Output the [X, Y] coordinate of the center of the cell containing the given text.  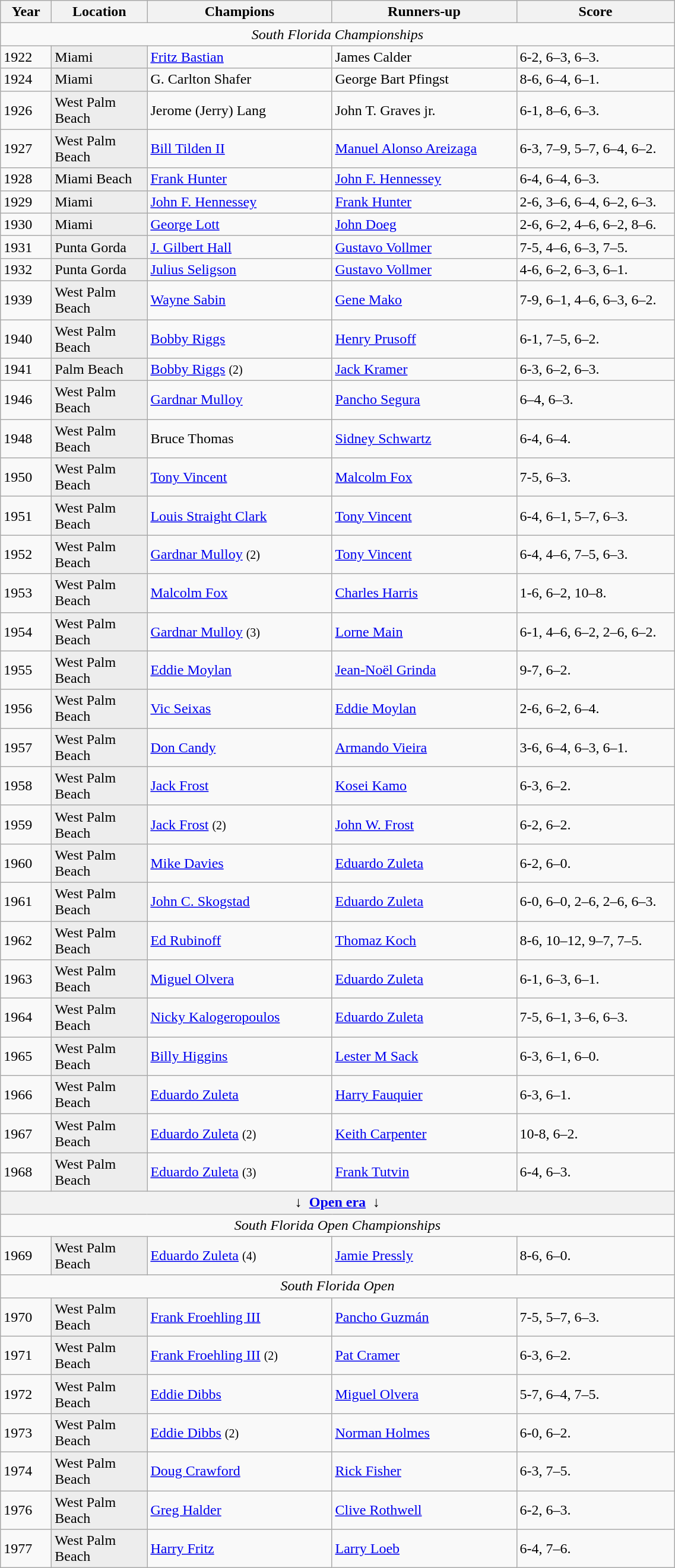
8-6, 6–4, 6–1. [595, 79]
1930 [26, 224]
George Lott [240, 224]
Ed Rubinoff [240, 940]
John Doeg [424, 224]
1952 [26, 554]
Billy Higgins [240, 1056]
Kosei Kamo [424, 785]
Jamie Pressly [424, 1255]
1974 [26, 1471]
1971 [26, 1355]
George Bart Pfingst [424, 79]
7-5, 6–3. [595, 477]
J. Gilbert Hall [240, 247]
Score [595, 12]
7-5, 4–6, 6–3, 7–5. [595, 247]
6-3, 6–1. [595, 1095]
1931 [26, 247]
1941 [26, 370]
1968 [26, 1172]
5-7, 6–4, 7–5. [595, 1394]
Norman Holmes [424, 1432]
1961 [26, 902]
Frank Froehling III (2) [240, 1355]
1972 [26, 1394]
Julius Seligson [240, 269]
1973 [26, 1432]
Wayne Sabin [240, 300]
Lester M Sack [424, 1056]
1964 [26, 1018]
Runners-up [424, 12]
Pancho Guzmán [424, 1317]
Don Candy [240, 748]
6-3, 6–2, 6–3. [595, 370]
Larry Loeb [424, 1548]
Palm Beach [100, 370]
1950 [26, 477]
6-1, 8–6, 6–3. [595, 110]
Miami Beach [100, 179]
7-5, 6–1, 3–6, 6–3. [595, 1018]
6-1, 7–5, 6–2. [595, 338]
Louis Straight Clark [240, 516]
1959 [26, 825]
1962 [26, 940]
Location [100, 12]
1963 [26, 979]
Bobby Riggs (2) [240, 370]
1956 [26, 708]
1970 [26, 1317]
1932 [26, 269]
6-1, 6–3, 6–1. [595, 979]
James Calder [424, 57]
Pat Cramer [424, 1355]
Jack Kramer [424, 370]
Eduardo Zuleta (3) [240, 1172]
Eddie Dibbs (2) [240, 1432]
John W. Frost [424, 825]
Eduardo Zuleta (2) [240, 1133]
8-6, 6–0. [595, 1255]
Eddie Dibbs [240, 1394]
Harry Fauquier [424, 1095]
6-4, 7–6. [595, 1548]
6-3, 6–1, 6–0. [595, 1056]
1965 [26, 1056]
1976 [26, 1509]
6–4, 6–3. [595, 400]
6-3, 7–5. [595, 1471]
Jack Frost (2) [240, 825]
Henry Prusoff [424, 338]
Clive Rothwell [424, 1509]
8-6, 10–12, 9–7, 7–5. [595, 940]
Thomaz Koch [424, 940]
South Florida Championships [337, 34]
4-6, 6–2, 6–3, 6–1. [595, 269]
2-6, 6–2, 4–6, 6–2, 8–6. [595, 224]
Manuel Alonso Areizaga [424, 148]
9-7, 6–2. [595, 670]
6-2, 6–3, 6–3. [595, 57]
Greg Halder [240, 1509]
Lorne Main [424, 631]
6-4, 6–3. [595, 1172]
6-1, 4–6, 6–2, 2–6, 6–2. [595, 631]
Jerome (Jerry) Lang [240, 110]
John C. Skogstad [240, 902]
1957 [26, 748]
Champions [240, 12]
Harry Fritz [240, 1548]
1960 [26, 863]
1948 [26, 439]
Fritz Bastian [240, 57]
Keith Carpenter [424, 1133]
1967 [26, 1133]
Mike Davies [240, 863]
6-4, 6–4. [595, 439]
1940 [26, 338]
1927 [26, 148]
2-6, 3–6, 6–4, 6–2, 6–3. [595, 202]
Rick Fisher [424, 1471]
6-0, 6–0, 2–6, 2–6, 6–3. [595, 902]
Charles Harris [424, 593]
Bobby Riggs [240, 338]
South Florida Open [337, 1286]
6-0, 6–2. [595, 1432]
1924 [26, 79]
1953 [26, 593]
6-3, 7–9, 5–7, 6–4, 6–2. [595, 148]
South Florida Open Championships [337, 1225]
6-4, 4–6, 7–5, 6–3. [595, 554]
1951 [26, 516]
Jack Frost [240, 785]
1922 [26, 57]
1929 [26, 202]
6-4, 6–1, 5–7, 6–3. [595, 516]
Frank Froehling III [240, 1317]
1955 [26, 670]
G. Carlton Shafer [240, 79]
Gene Mako [424, 300]
1-6, 6–2, 10–8. [595, 593]
7-9, 6–1, 4–6, 6–3, 6–2. [595, 300]
Jean-Noël Grinda [424, 670]
1958 [26, 785]
Gardnar Mulloy (2) [240, 554]
Frank Tutvin [424, 1172]
Gardnar Mulloy (3) [240, 631]
Sidney Schwartz [424, 439]
6-2, 6–0. [595, 863]
10-8, 6–2. [595, 1133]
Year [26, 12]
6-2, 6–3. [595, 1509]
6-2, 6–2. [595, 825]
Doug Crawford [240, 1471]
6-4, 6–4, 6–3. [595, 179]
1966 [26, 1095]
Vic Seixas [240, 708]
John T. Graves jr. [424, 110]
↓ Open era ↓ [337, 1203]
2-6, 6–2, 6–4. [595, 708]
Bruce Thomas [240, 439]
Armando Vieira [424, 748]
1939 [26, 300]
Pancho Segura [424, 400]
Nicky Kalogeropoulos [240, 1018]
1926 [26, 110]
3-6, 6–4, 6–3, 6–1. [595, 748]
Bill Tilden II [240, 148]
7-5, 5–7, 6–3. [595, 1317]
1954 [26, 631]
Gardnar Mulloy [240, 400]
1969 [26, 1255]
1928 [26, 179]
1977 [26, 1548]
Eduardo Zuleta (4) [240, 1255]
1946 [26, 400]
